Pinpoint the cell where the given text exists, returning its (X, Y) midpoint coordinate. 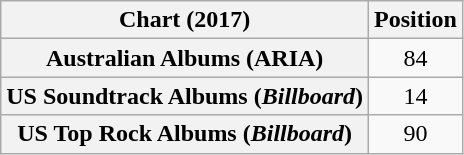
Position (416, 20)
14 (416, 96)
US Top Rock Albums (Billboard) (185, 134)
90 (416, 134)
Chart (2017) (185, 20)
84 (416, 58)
US Soundtrack Albums (Billboard) (185, 96)
Australian Albums (ARIA) (185, 58)
